Scan for the cell matching the given text and deliver its (x, y) coordinate at center. 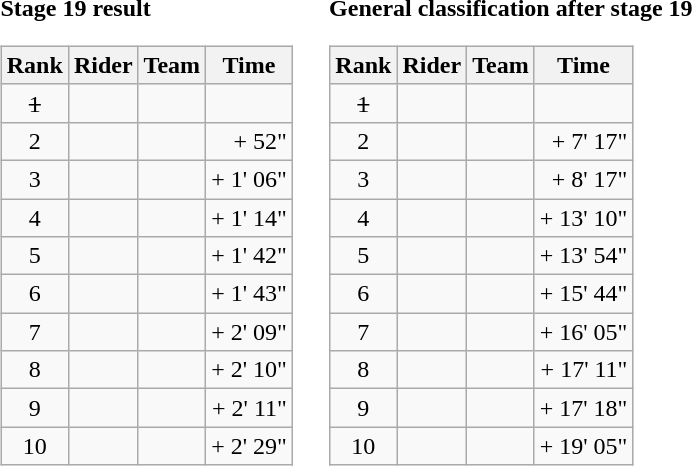
+ 2' 11" (250, 408)
+ 52" (250, 141)
+ 7' 17" (584, 141)
+ 2' 09" (250, 332)
+ 2' 29" (250, 446)
+ 17' 11" (584, 370)
+ 15' 44" (584, 294)
+ 8' 17" (584, 179)
+ 19' 05" (584, 446)
+ 13' 10" (584, 217)
+ 13' 54" (584, 256)
+ 1' 42" (250, 256)
+ 17' 18" (584, 408)
+ 2' 10" (250, 370)
+ 1' 43" (250, 294)
+ 1' 14" (250, 217)
+ 1' 06" (250, 179)
+ 16' 05" (584, 332)
